Determine the (x, y) coordinate at the center of the cell enclosing the given text.  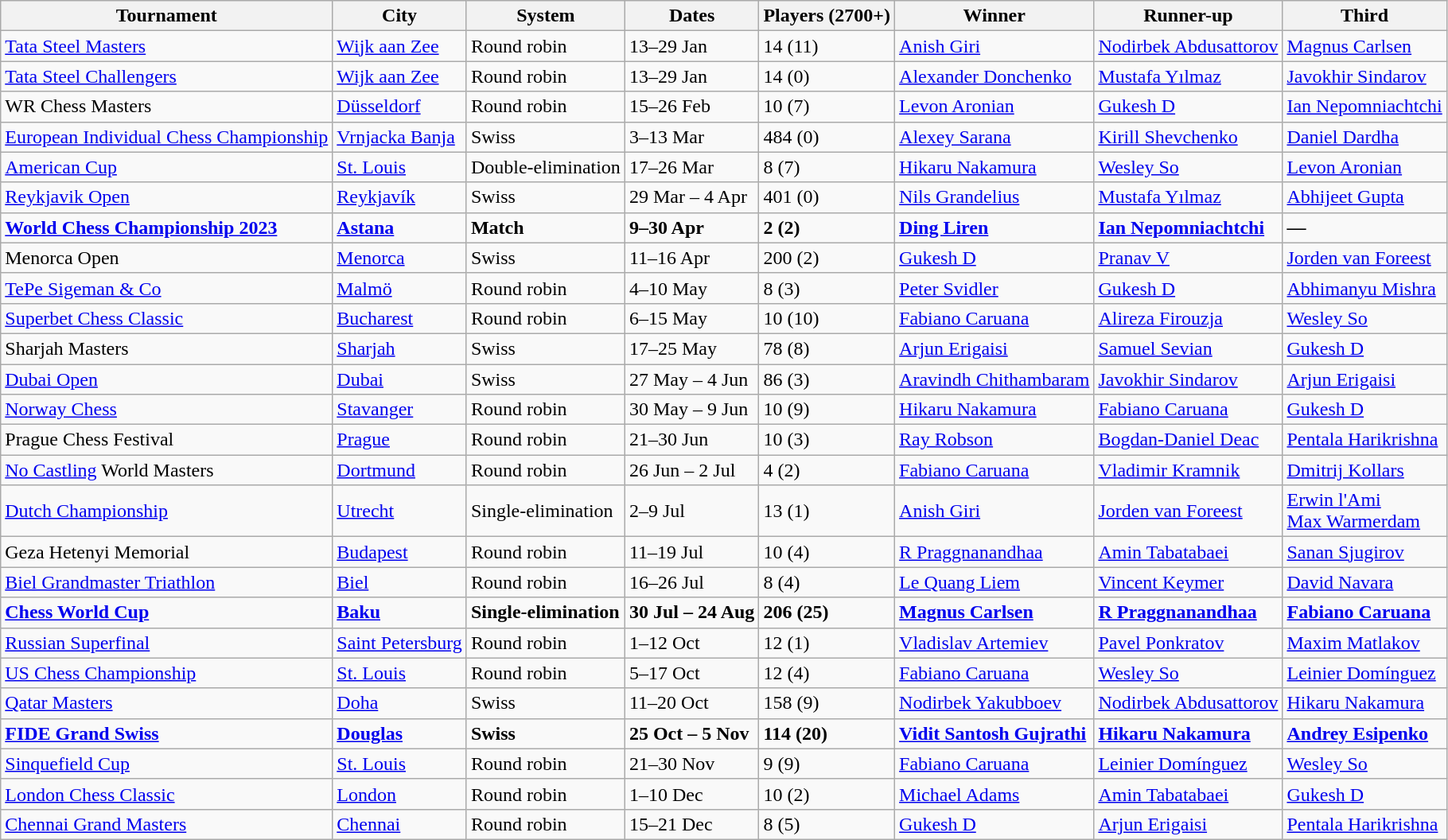
Sanan Sjugirov (1364, 552)
Match (546, 227)
Alireza Firouzja (1189, 318)
Dutch Championship (167, 511)
10 (4) (827, 552)
Ray Robson (995, 440)
17–25 May (691, 348)
City (399, 16)
4–10 May (691, 288)
25 Oct – 5 Nov (691, 733)
Baku (399, 612)
27 May – 4 Jun (691, 379)
Tata Steel Challengers (167, 76)
1–12 Oct (691, 643)
10 (2) (827, 794)
4 (2) (827, 470)
Winner (995, 16)
Ding Liren (995, 227)
Le Quang Liem (995, 582)
30 Jul – 24 Aug (691, 612)
Prague Chess Festival (167, 440)
Düsseldorf (399, 107)
6–15 May (691, 318)
American Cup (167, 167)
Biel Grandmaster Triathlon (167, 582)
206 (25) (827, 612)
Nils Grandelius (995, 197)
2–9 Jul (691, 511)
Chennai Grand Masters (167, 824)
Prague (399, 440)
Samuel Sevian (1189, 348)
12 (4) (827, 673)
Tata Steel Masters (167, 46)
30 May – 9 Jun (691, 410)
Chess World Cup (167, 612)
Dubai Open (167, 379)
Double-elimination (546, 167)
200 (2) (827, 258)
Aravindh Chithambaram (995, 379)
TePe Sigeman & Co (167, 288)
Russian Superfinal (167, 643)
David Navara (1364, 582)
Pavel Ponkratov (1189, 643)
Dmitrij Kollars (1364, 470)
15–26 Feb (691, 107)
Runner-up (1189, 16)
Doha (399, 703)
Bogdan-Daniel Deac (1189, 440)
3–13 Mar (691, 137)
Vrnjacka Banja (399, 137)
London Chess Classic (167, 794)
10 (7) (827, 107)
10 (9) (827, 410)
15–21 Dec (691, 824)
Michael Adams (995, 794)
12 (1) (827, 643)
158 (9) (827, 703)
11–20 Oct (691, 703)
10 (10) (827, 318)
484 (0) (827, 137)
9 (9) (827, 764)
Budapest (399, 552)
Geza Hetenyi Memorial (167, 552)
Vincent Keymer (1189, 582)
— (1364, 227)
Alexander Donchenko (995, 76)
System (546, 16)
16–26 Jul (691, 582)
Astana (399, 227)
Maxim Matlakov (1364, 643)
Bucharest (399, 318)
86 (3) (827, 379)
Biel (399, 582)
Peter Svidler (995, 288)
17–26 Mar (691, 167)
Douglas (399, 733)
Abhimanyu Mishra (1364, 288)
9–30 Apr (691, 227)
Nodirbek Yakubboev (995, 703)
Pranav V (1189, 258)
10 (3) (827, 440)
Dubai (399, 379)
Sharjah (399, 348)
13 (1) (827, 511)
World Chess Championship 2023 (167, 227)
London (399, 794)
21–30 Nov (691, 764)
14 (11) (827, 46)
8 (4) (827, 582)
Chennai (399, 824)
Vidit Santosh Gujrathi (995, 733)
Menorca Open (167, 258)
Vladimir Kramnik (1189, 470)
US Chess Championship (167, 673)
Qatar Masters (167, 703)
114 (20) (827, 733)
Reykjavík (399, 197)
8 (7) (827, 167)
FIDE Grand Swiss (167, 733)
2 (2) (827, 227)
Malmö (399, 288)
Reykjavik Open (167, 197)
Erwin l'Ami Max Warmerdam (1364, 511)
Third (1364, 16)
Dates (691, 16)
Tournament (167, 16)
Kirill Shevchenko (1189, 137)
Abhijeet Gupta (1364, 197)
29 Mar – 4 Apr (691, 197)
Utrecht (399, 511)
78 (8) (827, 348)
1–10 Dec (691, 794)
8 (5) (827, 824)
Daniel Dardha (1364, 137)
11–16 Apr (691, 258)
European Individual Chess Championship (167, 137)
Menorca (399, 258)
Norway Chess (167, 410)
Sinquefield Cup (167, 764)
21–30 Jun (691, 440)
Superbet Chess Classic (167, 318)
Alexey Sarana (995, 137)
8 (3) (827, 288)
Andrey Esipenko (1364, 733)
Sharjah Masters (167, 348)
Players (2700+) (827, 16)
Dortmund (399, 470)
Saint Petersburg (399, 643)
5–17 Oct (691, 673)
Stavanger (399, 410)
WR Chess Masters (167, 107)
11–19 Jul (691, 552)
26 Jun – 2 Jul (691, 470)
Vladislav Artemiev (995, 643)
14 (0) (827, 76)
401 (0) (827, 197)
No Castling World Masters (167, 470)
